Extract the [x, y] coordinate from the center of the cell holding the provided text.  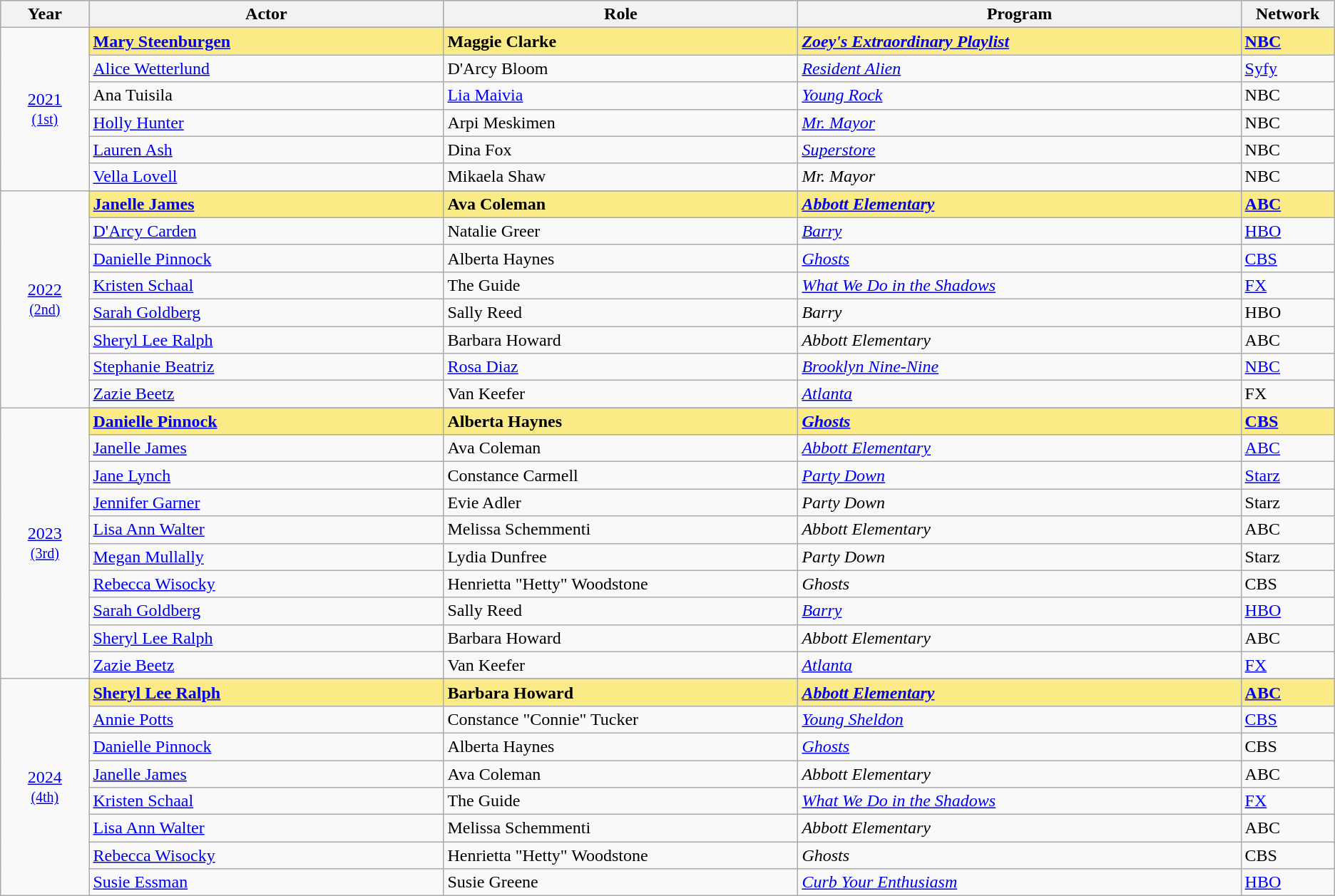
D'Arcy Bloom [620, 68]
Brooklyn Nine-Nine [1020, 367]
2024(4th) [45, 787]
Zoey's Extraordinary Playlist [1020, 41]
Constance Carmell [620, 475]
Rosa Diaz [620, 367]
Stephanie Beatriz [267, 367]
Jennifer Garner [267, 503]
Program [1020, 14]
Superstore [1020, 150]
D'Arcy Carden [267, 231]
Year [45, 14]
Actor [267, 14]
Mikaela Shaw [620, 177]
Vella Lovell [267, 177]
Resident Alien [1020, 68]
Susie Essman [267, 882]
2021(1st) [45, 109]
Evie Adler [620, 503]
Annie Potts [267, 719]
Young Sheldon [1020, 719]
Mary Steenburgen [267, 41]
Network [1288, 14]
Megan Mullally [267, 557]
Ana Tuisila [267, 96]
Susie Greene [620, 882]
Lauren Ash [267, 150]
Alice Wetterlund [267, 68]
Curb Your Enthusiasm [1020, 882]
2023(3rd) [45, 543]
Holly Hunter [267, 123]
Lydia Dunfree [620, 557]
Jane Lynch [267, 475]
Arpi Meskimen [620, 123]
Role [620, 14]
Maggie Clarke [620, 41]
Dina Fox [620, 150]
Young Rock [1020, 96]
Lia Maivia [620, 96]
2022(2nd) [45, 299]
Natalie Greer [620, 231]
Syfy [1288, 68]
Constance "Connie" Tucker [620, 719]
